Determine the [X, Y] coordinate at the center of the cell enclosing the given text.  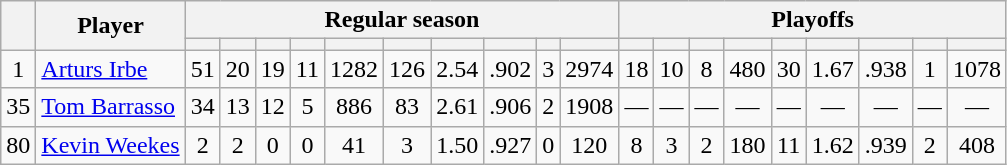
Player [110, 26]
34 [202, 107]
1078 [976, 69]
1282 [354, 69]
1.50 [458, 145]
Kevin Weekes [110, 145]
180 [748, 145]
408 [976, 145]
480 [748, 69]
120 [590, 145]
2.54 [458, 69]
.927 [510, 145]
12 [272, 107]
19 [272, 69]
51 [202, 69]
.939 [886, 145]
.906 [510, 107]
.938 [886, 69]
Regular season [402, 20]
Tom Barrasso [110, 107]
886 [354, 107]
2974 [590, 69]
30 [788, 69]
83 [408, 107]
Playoffs [813, 20]
80 [18, 145]
Arturs Irbe [110, 69]
35 [18, 107]
10 [672, 69]
1.62 [832, 145]
5 [307, 107]
126 [408, 69]
13 [238, 107]
1908 [590, 107]
2.61 [458, 107]
41 [354, 145]
.902 [510, 69]
1.67 [832, 69]
20 [238, 69]
18 [636, 69]
